Capture the cell that displays the provided text and extract its [x, y] central coordinate. 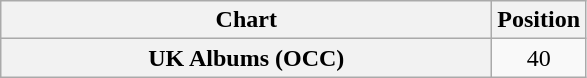
40 [539, 58]
Chart [246, 20]
Position [539, 20]
UK Albums (OCC) [246, 58]
